Identify which cell holds the provided text, then report its (x, y) central coordinate. 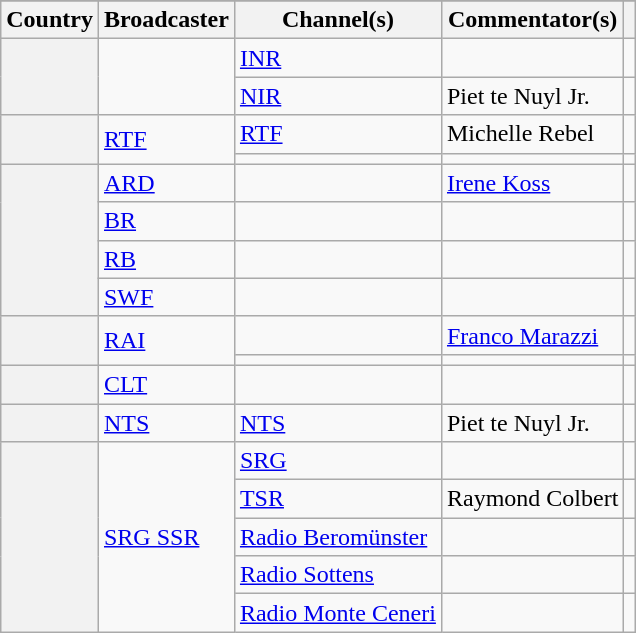
INR (338, 58)
Radio Sottens (338, 575)
Commentator(s) (532, 20)
Country (50, 20)
Broadcaster (166, 20)
Michelle Rebel (532, 134)
SWF (166, 297)
SRG (338, 461)
Radio Monte Ceneri (338, 613)
Irene Koss (532, 183)
NIR (338, 96)
Raymond Colbert (532, 499)
RB (166, 259)
Franco Marazzi (532, 335)
TSR (338, 499)
SRG SSR (166, 537)
CLT (166, 384)
Radio Beromünster (338, 537)
BR (166, 221)
ARD (166, 183)
RAI (166, 340)
Channel(s) (338, 20)
